From the cell containing the given text, extract its center point as (X, Y) coordinate. 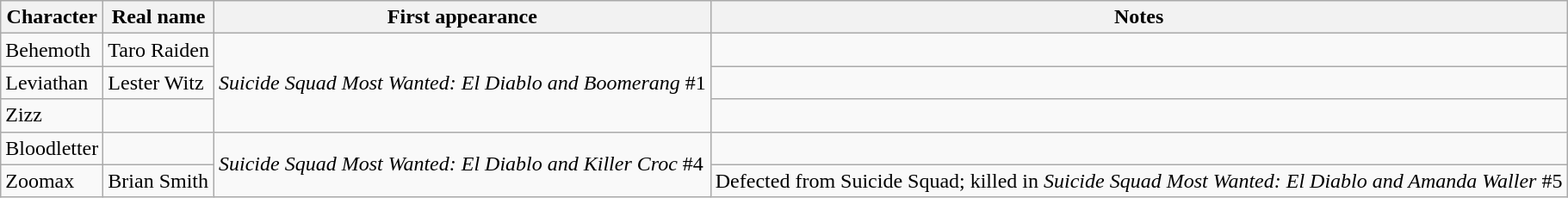
Defected from Suicide Squad; killed in Suicide Squad Most Wanted: El Diablo and Amanda Waller #5 (1138, 181)
First appearance (462, 17)
Suicide Squad Most Wanted: El Diablo and Boomerang #1 (462, 83)
Real name (158, 17)
Notes (1138, 17)
Zizz (52, 115)
Character (52, 17)
Brian Smith (158, 181)
Suicide Squad Most Wanted: El Diablo and Killer Croc #4 (462, 164)
Lester Witz (158, 83)
Taro Raiden (158, 50)
Zoomax (52, 181)
Behemoth (52, 50)
Bloodletter (52, 148)
Leviathan (52, 83)
